From the cell containing the given text, extract its center point as (x, y) coordinate. 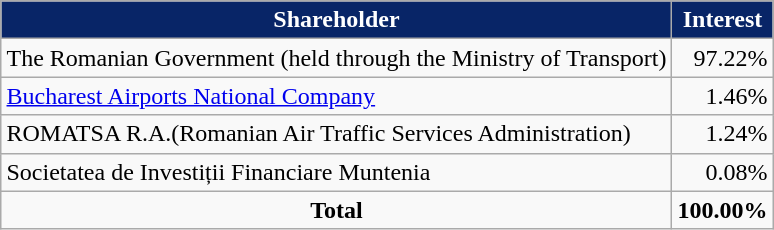
1.24% (722, 134)
The Romanian Government (held through the Ministry of Transport) (336, 58)
Societatea de Investiții Financiare Muntenia (336, 172)
0.08% (722, 172)
100.00% (722, 210)
Interest (722, 20)
Shareholder (336, 20)
Total (336, 210)
97.22% (722, 58)
1.46% (722, 96)
Bucharest Airports National Company (336, 96)
ROMATSA R.A.(Romanian Air Traffic Services Administration) (336, 134)
